Return the (X, Y) coordinate for the center point of the cell that contains the specified text.  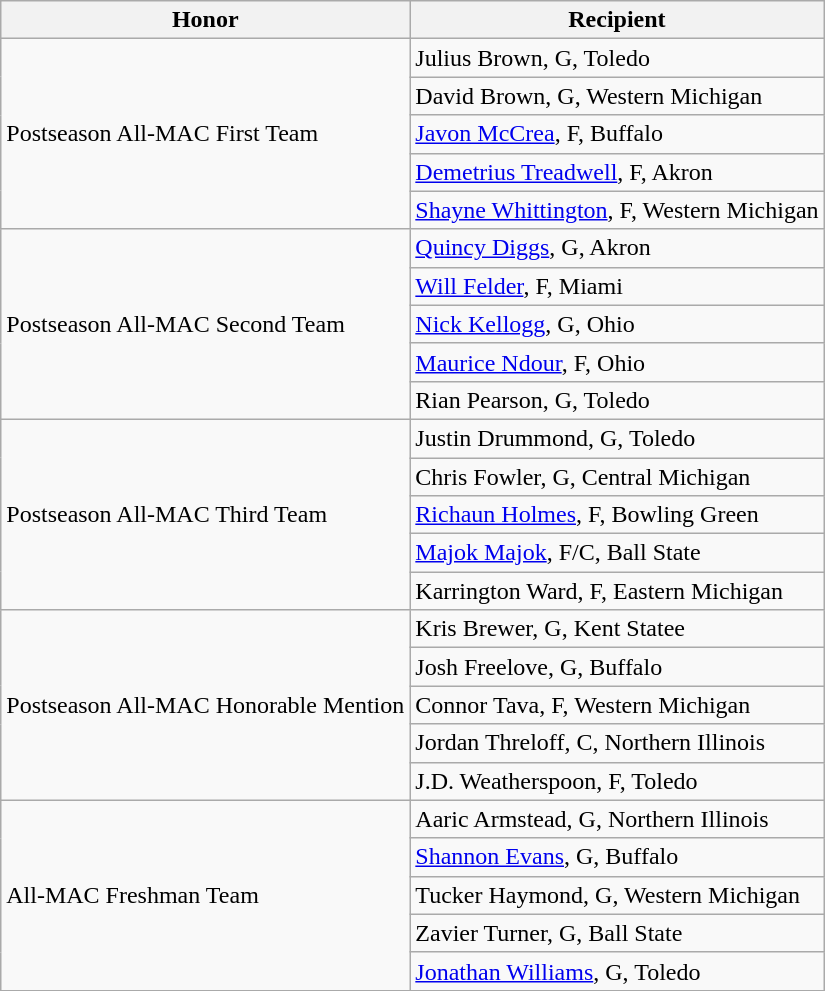
Maurice Ndour, F, Ohio (617, 362)
Richaun Holmes, F, Bowling Green (617, 515)
Shannon Evans, G, Buffalo (617, 857)
Shayne Whittington, F, Western Michigan (617, 210)
Josh Freelove, G, Buffalo (617, 667)
Chris Fowler, G, Central Michigan (617, 477)
Majok Majok, F/C, Ball State (617, 553)
Justin Drummond, G, Toledo (617, 438)
Karrington Ward, F, Eastern Michigan (617, 591)
Rian Pearson, G, Toledo (617, 400)
Javon McCrea, F, Buffalo (617, 134)
Zavier Turner, G, Ball State (617, 933)
Postseason All-MAC Honorable Mention (206, 705)
Postseason All-MAC First Team (206, 134)
Tucker Haymond, G, Western Michigan (617, 895)
Quincy Diggs, G, Akron (617, 248)
Jonathan Williams, G, Toledo (617, 971)
J.D. Weatherspoon, F, Toledo (617, 781)
Kris Brewer, G, Kent Statee (617, 629)
Postseason All-MAC Third Team (206, 514)
Connor Tava, F, Western Michigan (617, 705)
Postseason All-MAC Second Team (206, 324)
Aaric Armstead, G, Northern Illinois (617, 819)
Nick Kellogg, G, Ohio (617, 324)
Recipient (617, 20)
Will Felder, F, Miami (617, 286)
Julius Brown, G, Toledo (617, 58)
All-MAC Freshman Team (206, 895)
David Brown, G, Western Michigan (617, 96)
Jordan Threloff, C, Northern Illinois (617, 743)
Demetrius Treadwell, F, Akron (617, 172)
Honor (206, 20)
